From the cell containing the given text, extract its center point as [x, y] coordinate. 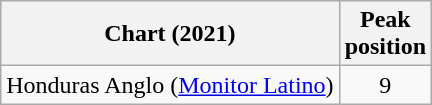
9 [385, 85]
Peakposition [385, 34]
Chart (2021) [170, 34]
Honduras Anglo (Monitor Latino) [170, 85]
